Determine the [X, Y] coordinate at the center of the cell enclosing the given text.  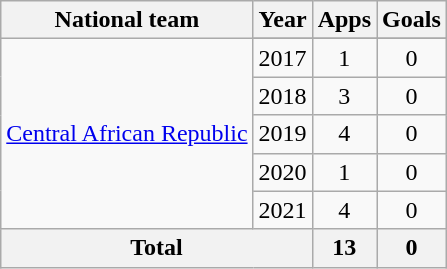
13 [344, 248]
Goals [412, 20]
Year [282, 20]
Total [156, 248]
2018 [282, 96]
Central African Republic [127, 134]
2017 [282, 58]
2021 [282, 210]
Apps [344, 20]
National team [127, 20]
2020 [282, 172]
3 [344, 96]
2019 [282, 134]
